Determine the (x, y) coordinate at the center of the cell enclosing the given text.  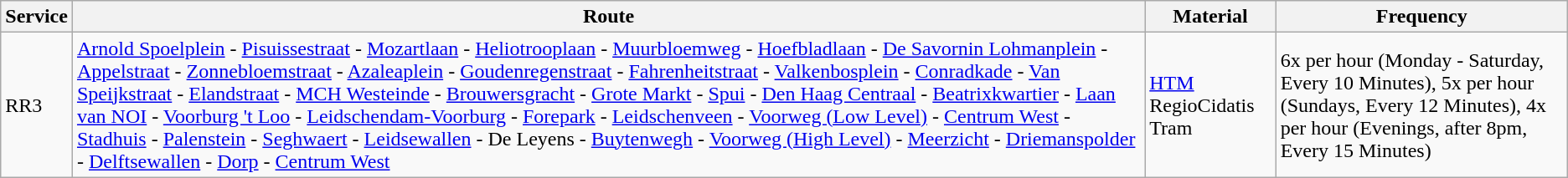
Service (37, 17)
Route (608, 17)
HTM RegioCidatis Tram (1210, 105)
6x per hour (Monday - Saturday, Every 10 Minutes), 5x per hour (Sundays, Every 12 Minutes), 4x per hour (Evenings, after 8pm, Every 15 Minutes) (1421, 105)
Frequency (1421, 17)
RR3 (37, 105)
Material (1210, 17)
